From the cell containing the given text, extract its center point as [X, Y] coordinate. 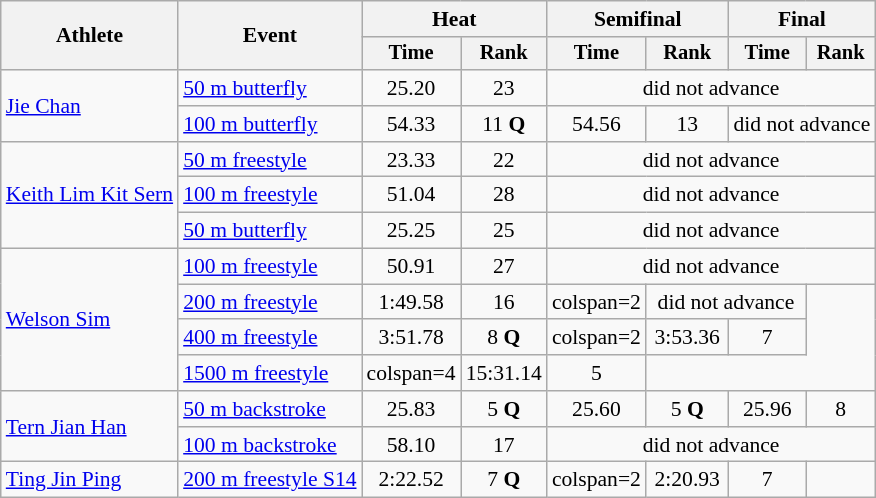
1:49.58 [412, 302]
50.91 [412, 267]
28 [504, 195]
16 [504, 302]
colspan=4 [412, 373]
Jie Chan [90, 106]
25.25 [412, 231]
8 [840, 409]
54.33 [412, 124]
3:51.78 [412, 338]
25.83 [412, 409]
Event [270, 36]
50 m freestyle [270, 160]
Welson Sim [90, 320]
2:22.52 [412, 480]
Tern Jian Han [90, 426]
23 [504, 88]
Semifinal [638, 19]
Keith Lim Kit Sern [90, 196]
200 m freestyle [270, 302]
23.33 [412, 160]
13 [688, 124]
200 m freestyle S14 [270, 480]
3:53.36 [688, 338]
25.96 [768, 409]
5 [596, 373]
50 m backstroke [270, 409]
54.56 [596, 124]
1500 m freestyle [270, 373]
100 m butterfly [270, 124]
Ting Jin Ping [90, 480]
25.60 [596, 409]
8 Q [504, 338]
17 [504, 445]
11 Q [504, 124]
Heat [454, 19]
15:31.14 [504, 373]
7 Q [504, 480]
Athlete [90, 36]
25 [504, 231]
25.20 [412, 88]
Final [802, 19]
22 [504, 160]
2:20.93 [688, 480]
100 m backstroke [270, 445]
51.04 [412, 195]
27 [504, 267]
58.10 [412, 445]
400 m freestyle [270, 338]
